Identify which cell holds the provided text, then report its (X, Y) central coordinate. 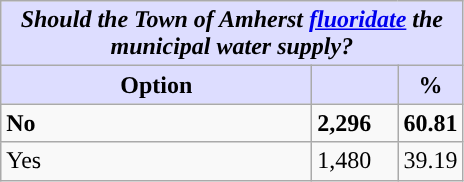
60.81 (430, 123)
2,296 (355, 123)
Yes (156, 161)
% (430, 85)
39.19 (430, 161)
No (156, 123)
Should the Town of Amherst fluoridate the municipal water supply? (232, 34)
1,480 (355, 161)
Option (156, 85)
